Detect which cell encompasses the target text, then output its (X, Y) center coordinate. 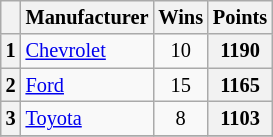
Manufacturer (88, 17)
Chevrolet (88, 51)
8 (180, 118)
2 (11, 85)
Wins (180, 17)
15 (180, 85)
Points (240, 17)
1190 (240, 51)
1165 (240, 85)
Ford (88, 85)
Toyota (88, 118)
3 (11, 118)
10 (180, 51)
1103 (240, 118)
1 (11, 51)
